Search for the cell housing the specified text and yield its (x, y) center coordinate. 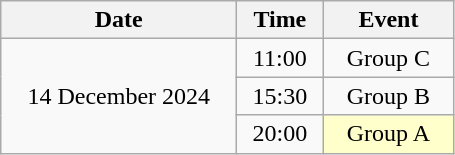
Date (119, 20)
20:00 (280, 134)
14 December 2024 (119, 96)
Group B (388, 96)
15:30 (280, 96)
Time (280, 20)
Group C (388, 58)
Event (388, 20)
11:00 (280, 58)
Group A (388, 134)
